Return [x, y] of the center of cell containing provided text 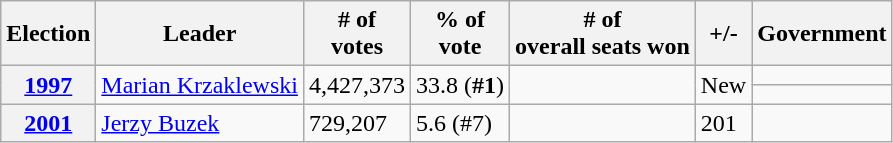
Marian Krzaklewski [200, 85]
+/- [723, 34]
Leader [200, 34]
Jerzy Buzek [200, 123]
1997 [48, 85]
Election [48, 34]
% ofvote [460, 34]
New [723, 85]
2001 [48, 123]
33.8 (#1) [460, 85]
5.6 (#7) [460, 123]
201 [723, 123]
4,427,373 [356, 85]
Government [822, 34]
# ofoverall seats won [603, 34]
# ofvotes [356, 34]
729,207 [356, 123]
